Search for the cell housing the specified text and yield its (X, Y) center coordinate. 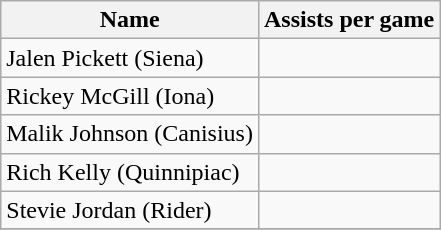
Assists per game (348, 20)
Jalen Pickett (Siena) (130, 58)
Rickey McGill (Iona) (130, 96)
Malik Johnson (Canisius) (130, 134)
Name (130, 20)
Rich Kelly (Quinnipiac) (130, 172)
Stevie Jordan (Rider) (130, 210)
